Detect which cell encompasses the target text, then output its (X, Y) center coordinate. 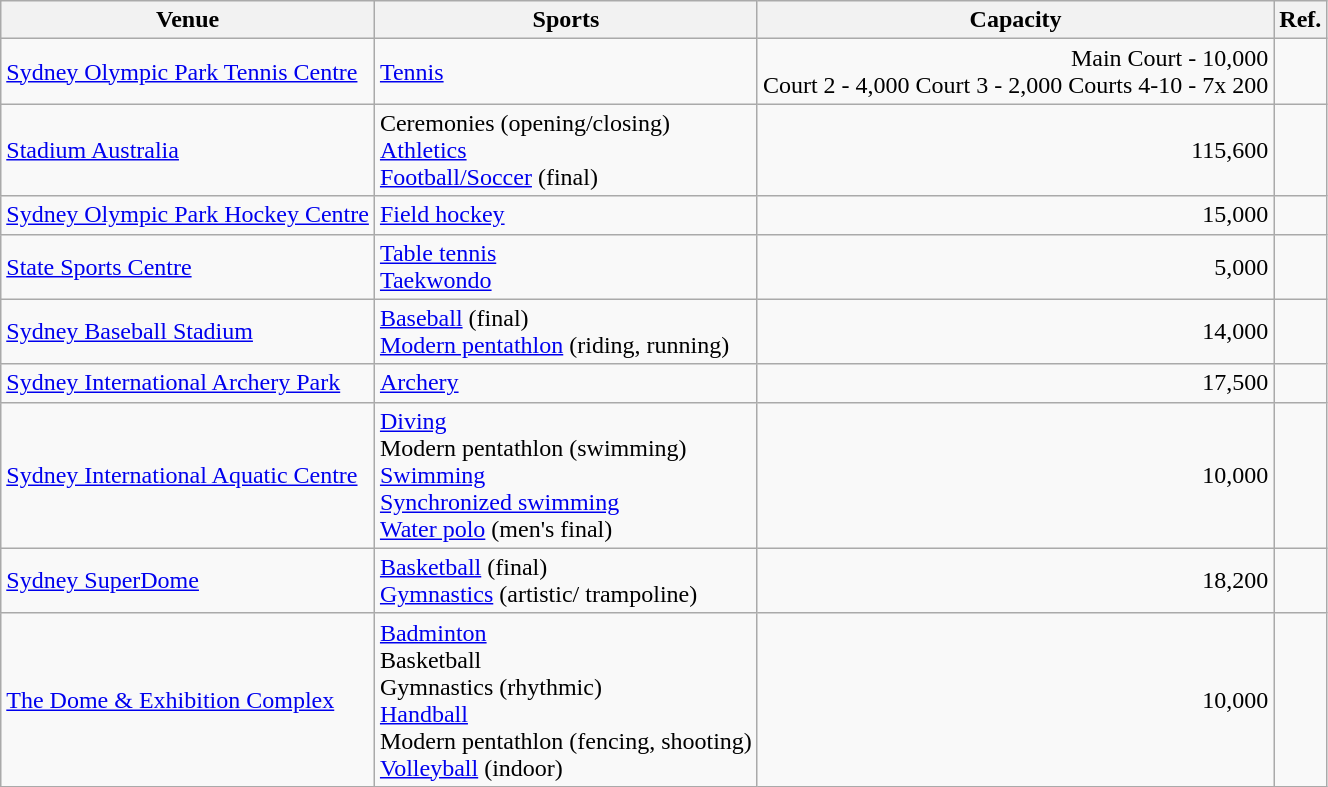
Sydney Baseball Stadium (188, 332)
Sports (566, 20)
18,200 (1015, 580)
5,000 (1015, 266)
Tennis (566, 72)
Stadium Australia (188, 150)
Baseball (final)Modern pentathlon (riding, running) (566, 332)
115,600 (1015, 150)
Main Court - 10,000Court 2 - 4,000 Court 3 - 2,000 Courts 4-10 - 7x 200 (1015, 72)
The Dome & Exhibition Complex (188, 700)
BadmintonBasketballGymnastics (rhythmic)HandballModern pentathlon (fencing, shooting)Volleyball (indoor) (566, 700)
Sydney Olympic Park Hockey Centre (188, 215)
Capacity (1015, 20)
Archery (566, 383)
17,500 (1015, 383)
State Sports Centre (188, 266)
Sydney International Aquatic Centre (188, 475)
Field hockey (566, 215)
Ceremonies (opening/closing)AthleticsFootball/Soccer (final) (566, 150)
DivingModern pentathlon (swimming)SwimmingSynchronized swimmingWater polo (men's final) (566, 475)
Ref. (1300, 20)
14,000 (1015, 332)
Sydney International Archery Park (188, 383)
15,000 (1015, 215)
Sydney Olympic Park Tennis Centre (188, 72)
Table tennisTaekwondo (566, 266)
Sydney SuperDome (188, 580)
Basketball (final)Gymnastics (artistic/ trampoline) (566, 580)
Venue (188, 20)
